Pinpoint the cell where the given text exists, returning its (x, y) midpoint coordinate. 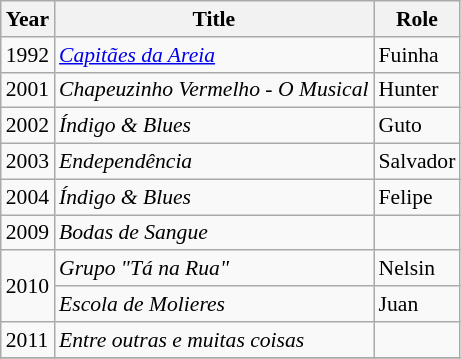
2004 (28, 197)
Guto (418, 126)
Salvador (418, 162)
Entre outras e muitas coisas (214, 340)
2002 (28, 126)
Felipe (418, 197)
2003 (28, 162)
Year (28, 19)
Chapeuzinho Vermelho - O Musical (214, 90)
Nelsin (418, 269)
Role (418, 19)
Capitães da Areia (214, 55)
Grupo "Tá na Rua" (214, 269)
Escola de Molieres (214, 304)
2009 (28, 233)
Juan (418, 304)
Endependência (214, 162)
2011 (28, 340)
Title (214, 19)
Fuinha (418, 55)
Bodas de Sangue (214, 233)
2010 (28, 286)
Hunter (418, 90)
2001 (28, 90)
1992 (28, 55)
